From the cell containing the given text, extract its center point as [X, Y] coordinate. 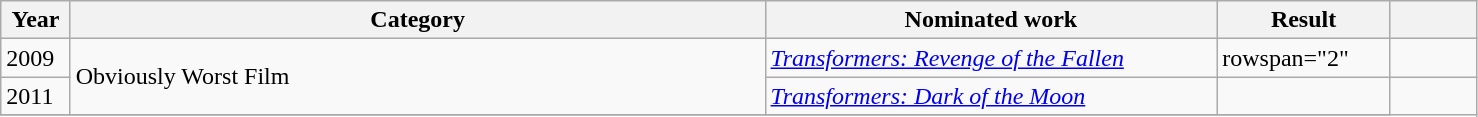
Nominated work [991, 20]
Result [1304, 20]
Year [36, 20]
2011 [36, 96]
Category [418, 20]
rowspan="2" [1304, 58]
2009 [36, 58]
Transformers: Dark of the Moon [991, 96]
Transformers: Revenge of the Fallen [991, 58]
Obviously Worst Film [418, 77]
